Return the (X, Y) coordinate for the center point of the cell that contains the specified text.  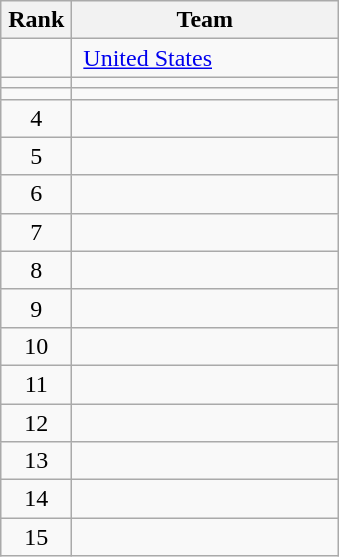
5 (36, 156)
11 (36, 384)
Rank (36, 20)
12 (36, 423)
15 (36, 537)
United States (205, 58)
7 (36, 232)
14 (36, 499)
4 (36, 118)
9 (36, 308)
6 (36, 194)
13 (36, 461)
10 (36, 346)
Team (205, 20)
8 (36, 270)
